Provide the [x, y] coordinate of the cell's center where the given text is located.  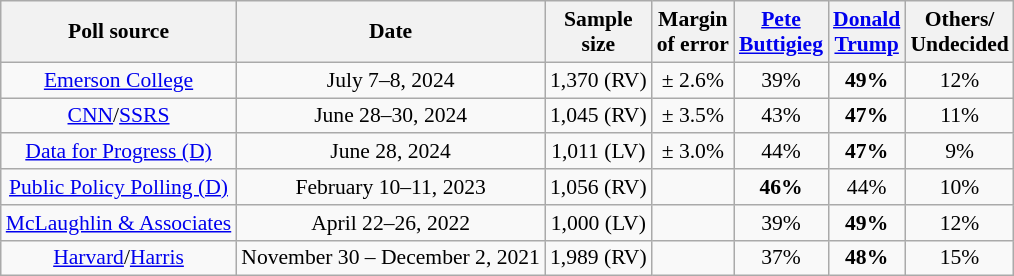
46% [781, 187]
Emerson College [119, 80]
DonaldTrump [866, 32]
Poll source [119, 32]
PeteButtigieg [781, 32]
9% [959, 152]
± 3.5% [693, 116]
CNN/SSRS [119, 116]
Data for Progress (D) [119, 152]
Samplesize [598, 32]
Date [390, 32]
37% [781, 258]
February 10–11, 2023 [390, 187]
June 28, 2024 [390, 152]
1,000 (LV) [598, 223]
April 22–26, 2022 [390, 223]
± 2.6% [693, 80]
Others/Undecided [959, 32]
Public Policy Polling (D) [119, 187]
1,370 (RV) [598, 80]
10% [959, 187]
11% [959, 116]
1,056 (RV) [598, 187]
McLaughlin & Associates [119, 223]
Marginof error [693, 32]
43% [781, 116]
1,989 (RV) [598, 258]
July 7–8, 2024 [390, 80]
1,045 (RV) [598, 116]
± 3.0% [693, 152]
Harvard/Harris [119, 258]
November 30 – December 2, 2021 [390, 258]
June 28–30, 2024 [390, 116]
48% [866, 258]
15% [959, 258]
1,011 (LV) [598, 152]
